Provide the (x, y) coordinate of the cell's center where the given text is located.  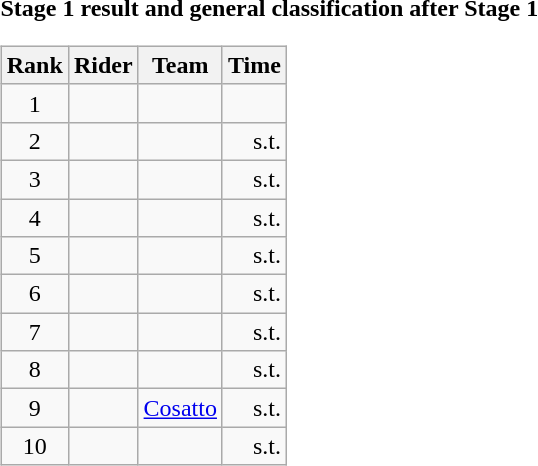
4 (34, 217)
6 (34, 294)
Team (180, 65)
7 (34, 332)
Rank (34, 65)
5 (34, 256)
2 (34, 141)
10 (34, 446)
Cosatto (180, 408)
3 (34, 179)
9 (34, 408)
Time (254, 65)
8 (34, 370)
1 (34, 103)
Rider (103, 65)
